Scan for the cell matching the given text and deliver its [x, y] coordinate at center. 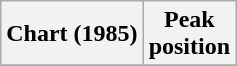
Chart (1985) [72, 34]
Peak position [189, 34]
